For the text-containing cell, return its midpoint in [X, Y] coordinate format. 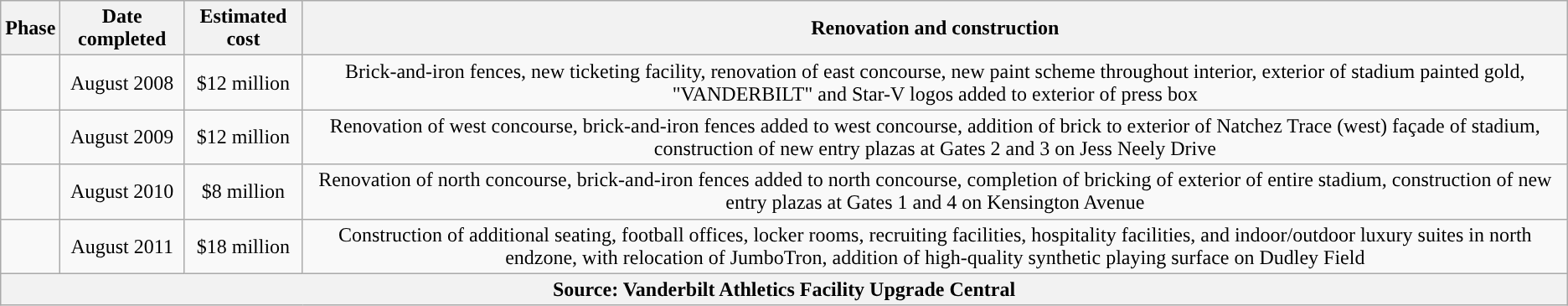
August 2011 [122, 246]
August 2010 [122, 191]
August 2009 [122, 137]
August 2008 [122, 82]
Renovation and construction [935, 29]
$18 million [244, 246]
$8 million [244, 191]
Source: Vanderbilt Athletics Facility Upgrade Central [784, 289]
Estimated cost [244, 29]
Phase [30, 29]
Date completed [122, 29]
